Locate the cell with the specified text and output its (X, Y) center coordinate. 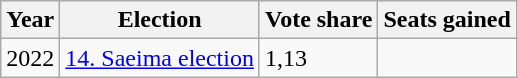
Year (30, 20)
Election (160, 20)
Vote share (318, 20)
Seats gained (447, 20)
1,13 (318, 58)
14. Saeima election (160, 58)
2022 (30, 58)
